Extract the [X, Y] coordinate from the center of the cell holding the provided text.  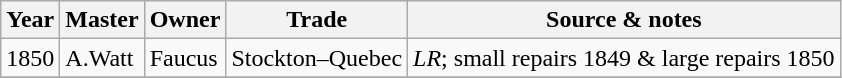
Year [30, 20]
Owner [185, 20]
1850 [30, 58]
LR; small repairs 1849 & large repairs 1850 [624, 58]
Faucus [185, 58]
Master [102, 20]
A.Watt [102, 58]
Stockton–Quebec [317, 58]
Source & notes [624, 20]
Trade [317, 20]
